Identify which cell holds the provided text, then report its (X, Y) central coordinate. 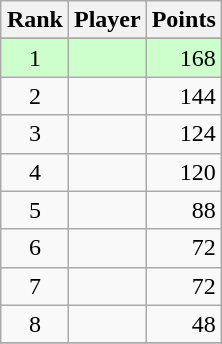
Player (107, 20)
48 (184, 324)
5 (34, 210)
120 (184, 172)
Points (184, 20)
8 (34, 324)
3 (34, 134)
88 (184, 210)
7 (34, 286)
124 (184, 134)
2 (34, 96)
6 (34, 248)
4 (34, 172)
144 (184, 96)
1 (34, 58)
168 (184, 58)
Rank (34, 20)
